Scan for the cell matching the given text and deliver its [X, Y] coordinate at center. 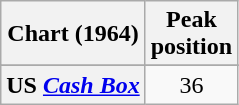
US Cash Box [73, 85]
36 [191, 85]
Chart (1964) [73, 34]
Peakposition [191, 34]
